Identify which cell holds the provided text, then report its [X, Y] central coordinate. 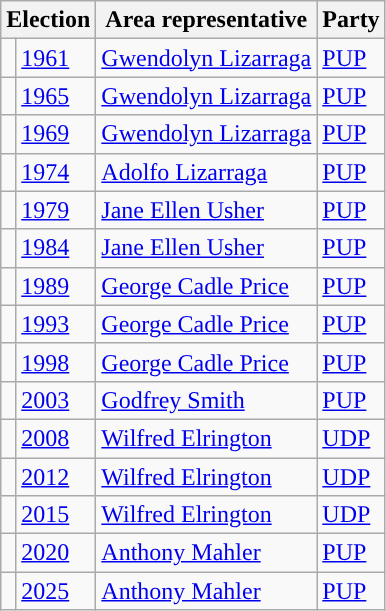
1974 [56, 172]
Adolfo Lizarraga [206, 172]
1969 [56, 134]
1961 [56, 58]
1998 [56, 362]
2020 [56, 553]
1993 [56, 324]
1979 [56, 210]
1984 [56, 248]
Election [48, 20]
2008 [56, 438]
Party [351, 20]
2025 [56, 591]
2012 [56, 477]
2015 [56, 515]
2003 [56, 400]
1965 [56, 96]
1989 [56, 286]
Godfrey Smith [206, 400]
Area representative [206, 20]
